Find where the given text appears and provide that cell's center as [X, Y] coordinate. 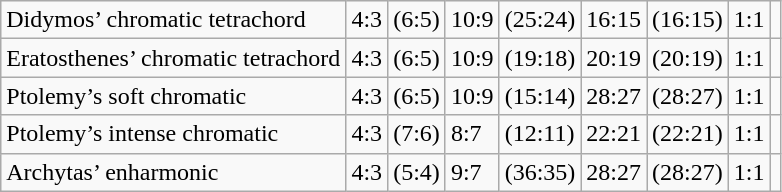
Archytas’ enharmonic [174, 172]
(36:35) [540, 172]
(7:6) [417, 134]
(20:19) [688, 58]
(25:24) [540, 20]
8:7 [472, 134]
(19:18) [540, 58]
Didymos’ chromatic tetrachord [174, 20]
Ptolemy’s intense chromatic [174, 134]
(15:14) [540, 96]
22:21 [614, 134]
(5:4) [417, 172]
20:19 [614, 58]
9:7 [472, 172]
Eratosthenes’ chromatic tetrachord [174, 58]
(16:15) [688, 20]
(22:21) [688, 134]
(12:11) [540, 134]
Ptolemy’s soft chromatic [174, 96]
16:15 [614, 20]
